Pinpoint the cell where the given text exists, returning its (X, Y) midpoint coordinate. 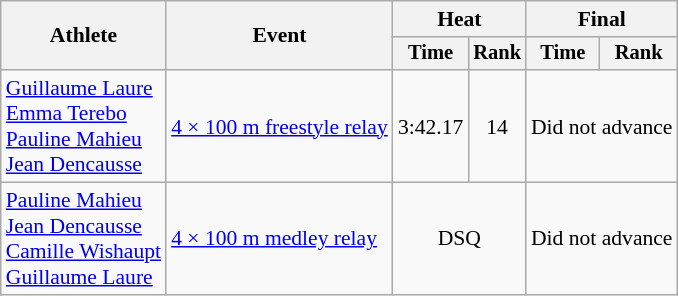
4 × 100 m medley relay (280, 239)
Athlete (84, 36)
Pauline MahieuJean DencausseCamille WishauptGuillaume Laure (84, 239)
3:42.17 (430, 126)
DSQ (460, 239)
Final (602, 19)
Guillaume LaureEmma TereboPauline MahieuJean Dencausse (84, 126)
Heat (460, 19)
4 × 100 m freestyle relay (280, 126)
14 (497, 126)
Event (280, 36)
